Locate the cell with the specified text and output its (x, y) center coordinate. 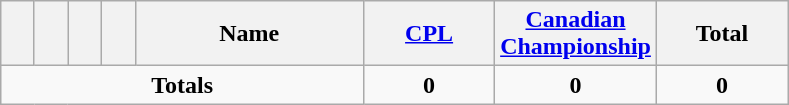
Total (722, 34)
Totals (182, 85)
Canadian Championship (576, 34)
CPL (430, 34)
Name (250, 34)
